From the cell containing the given text, extract its center point as [X, Y] coordinate. 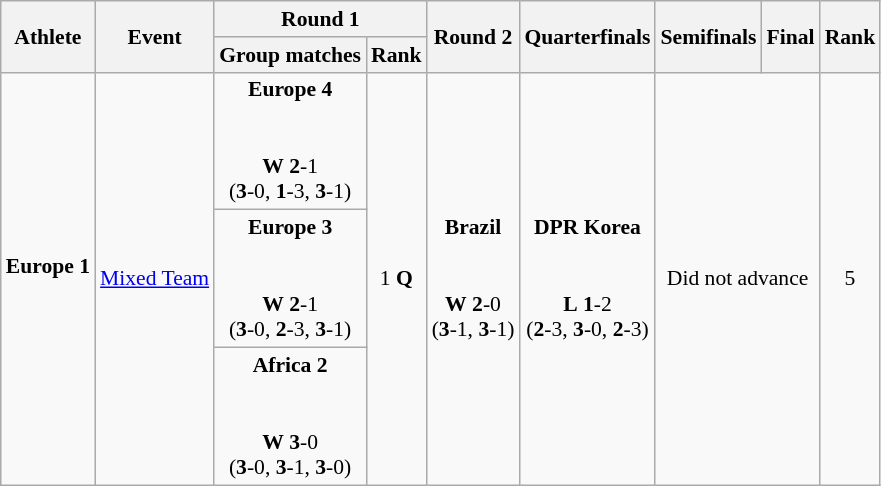
Brazil W 2-0 (3-1, 3-1) [474, 278]
Quarterfinals [587, 36]
Europe 4 W 2-1 (3-0, 1-3, 3-1) [290, 141]
Event [154, 36]
1 Q [396, 278]
5 [850, 278]
DPR Korea L 1-2 (2-3, 3-0, 2-3) [587, 278]
Group matches [290, 55]
Athlete [48, 36]
Europe 1 [48, 278]
Africa 2 W 3-0 (3-0, 3-1, 3-0) [290, 417]
Did not advance [737, 278]
Europe 3 W 2-1 (3-0, 2-3, 3-1) [290, 279]
Semifinals [708, 36]
Round 2 [474, 36]
Final [791, 36]
Mixed Team [154, 278]
Round 1 [320, 19]
